Provide the [X, Y] coordinate of the cell's center where the given text is located.  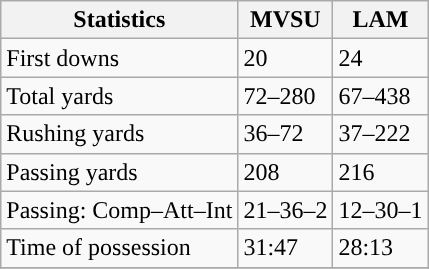
216 [380, 172]
MVSU [286, 20]
Time of possession [120, 248]
LAM [380, 20]
Statistics [120, 20]
36–72 [286, 134]
67–438 [380, 96]
Passing: Comp–Att–Int [120, 210]
37–222 [380, 134]
12–30–1 [380, 210]
28:13 [380, 248]
20 [286, 58]
Rushing yards [120, 134]
31:47 [286, 248]
24 [380, 58]
21–36–2 [286, 210]
Total yards [120, 96]
First downs [120, 58]
Passing yards [120, 172]
208 [286, 172]
72–280 [286, 96]
